Extract the [x, y] coordinate from the center of the cell holding the provided text.  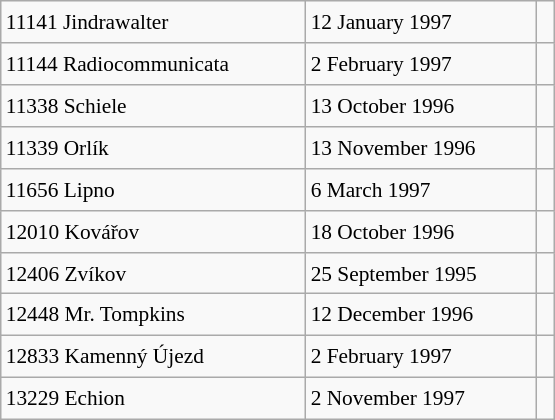
13 October 1996 [421, 106]
2 November 1997 [421, 399]
11141 Jindrawalter [154, 22]
25 September 1995 [421, 273]
11338 Schiele [154, 106]
12833 Kamenný Újezd [154, 357]
11144 Radiocommunicata [154, 64]
18 October 1996 [421, 231]
12 December 1996 [421, 315]
12010 Kovářov [154, 231]
6 March 1997 [421, 189]
13 November 1996 [421, 148]
12406 Zvíkov [154, 273]
12 January 1997 [421, 22]
11339 Orlík [154, 148]
11656 Lipno [154, 189]
13229 Echion [154, 399]
12448 Mr. Tompkins [154, 315]
